Find where the given text appears and provide that cell's center as (X, Y) coordinate. 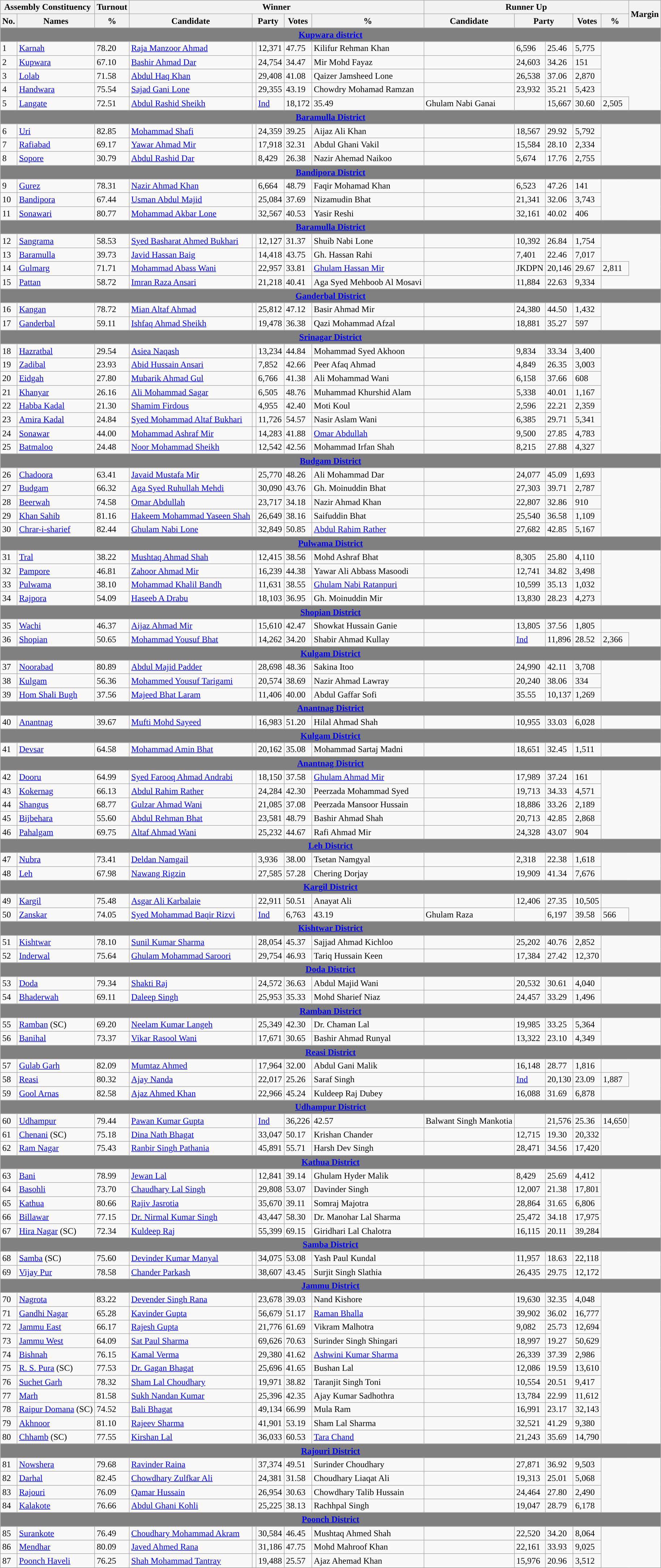
Gurez (56, 186)
Dooru (56, 777)
75.54 (112, 90)
Hilal Ahmad Shah (368, 722)
12,007 (530, 1189)
37.58 (298, 777)
25.46 (559, 48)
76.49 (112, 1533)
Bashir Ahmad Dar (191, 62)
29.67 (587, 268)
66.32 (112, 488)
10,392 (530, 241)
18,103 (270, 598)
Batmaloo (56, 447)
Vijay Pur (56, 1272)
18,651 (530, 750)
Mohammad Syed Akhoon (368, 351)
6,806 (587, 1203)
4,849 (530, 364)
12,741 (530, 571)
Kamal Verma (191, 1355)
Vikar Rasool Wani (191, 1038)
13,322 (530, 1038)
21.30 (112, 406)
63.41 (112, 475)
69.17 (112, 144)
Surinder Choudhary (368, 1464)
25.01 (559, 1478)
2,787 (587, 488)
76.09 (112, 1492)
Zadibal (56, 364)
66.99 (298, 1409)
25.80 (559, 557)
Ishfaq Ahmad Sheikh (191, 323)
27.85 (559, 433)
Khan Sahib (56, 516)
17,801 (587, 1189)
Mohammad Khalil Bandh (191, 584)
Ajaz Ahemad Khan (368, 1561)
32.45 (559, 750)
40.76 (559, 942)
44.00 (112, 433)
34.82 (559, 571)
1,432 (587, 310)
6,596 (530, 48)
Kuldeep Raj Dubey (368, 1093)
Dr. Manohar Lal Sharma (368, 1217)
Ghulam Nabi Lone (191, 530)
Gandhi Nagar (56, 1313)
14 (9, 268)
45.09 (559, 475)
12,086 (530, 1368)
1,496 (587, 997)
79.44 (112, 1121)
83.22 (112, 1300)
20.96 (559, 1561)
Mushtaq Ahmed Shah (368, 1533)
Kishtwar District (331, 928)
16 (9, 310)
Tsetan Namgyal (368, 860)
Mohammad Ashraf Mir (191, 433)
73 (9, 1341)
25.36 (587, 1121)
Ajaz Ahmed Khan (191, 1093)
80.77 (112, 213)
25,696 (270, 1368)
Bishnah (56, 1355)
Tariq Hussain Keen (368, 956)
12,172 (587, 1272)
21,218 (270, 282)
31.65 (559, 1203)
21 (9, 392)
Mohd Sharief Niaz (368, 997)
2,852 (587, 942)
12,406 (530, 901)
Ghulam Hyder Malik (368, 1176)
Mohammad Shafi (191, 131)
Chowdhary Talib Hussain (368, 1492)
11 (9, 213)
42.11 (559, 667)
53 (9, 983)
47.12 (298, 310)
Mufti Mohd Sayeed (191, 722)
28,864 (530, 1203)
33.93 (559, 1547)
Doda (56, 983)
42.66 (298, 364)
9,082 (530, 1327)
9,503 (587, 1464)
58.30 (298, 1217)
35.49 (368, 103)
25,202 (530, 942)
5,423 (587, 90)
43.45 (298, 1272)
Altaf Ahmad Wani (191, 832)
Wachi (56, 626)
12,127 (270, 241)
55 (9, 1024)
17,964 (270, 1066)
Somraj Majotra (368, 1203)
8,305 (530, 557)
Jewan Lal (191, 1176)
1,618 (587, 860)
82.09 (112, 1066)
6,197 (559, 915)
Reasi (56, 1080)
30.60 (587, 103)
1,032 (587, 584)
19,313 (530, 1478)
Ghulam Ahmad Mir (368, 777)
4,040 (587, 983)
13,784 (530, 1396)
31.58 (298, 1478)
75.48 (112, 901)
39.14 (298, 1176)
26,954 (270, 1492)
50.65 (112, 640)
22,911 (270, 901)
Ranbir Singh Pathania (191, 1148)
78.31 (112, 186)
25,472 (530, 1217)
6,766 (270, 378)
Abdul Gaffar Sofi (368, 695)
1,805 (587, 626)
12,715 (530, 1135)
28,698 (270, 667)
32.00 (298, 1066)
22.46 (559, 255)
78.99 (112, 1176)
Mohammad Irfan Shah (368, 447)
Abdul Gani Malik (368, 1066)
Ajay Nanda (191, 1080)
11,896 (559, 640)
48 (9, 873)
Pawan Kumar Gupta (191, 1121)
41.08 (298, 76)
29 (9, 516)
75.18 (112, 1135)
16,991 (530, 1409)
25,396 (270, 1396)
71.71 (112, 268)
Chenani (SC) (56, 1135)
24,077 (530, 475)
Names (56, 21)
18.63 (559, 1258)
31 (9, 557)
77.53 (112, 1368)
Bushan Lal (368, 1368)
Ghulam Raza (469, 915)
Javid Hassan Baig (191, 255)
80.32 (112, 1080)
Abdul Ghani Vakil (368, 144)
Jammu West (56, 1341)
67 (9, 1231)
61 (9, 1135)
37.24 (559, 777)
87 (9, 1561)
Sopore (56, 158)
Leh District (331, 846)
67.44 (112, 200)
22.99 (559, 1396)
17,384 (530, 956)
Bhaderwah (56, 997)
2,490 (587, 1492)
31,186 (270, 1547)
Leh (56, 873)
27,585 (270, 873)
12,370 (587, 956)
Ram Nagar (56, 1148)
4 (9, 90)
38.22 (112, 557)
71.58 (112, 76)
Kuldeep Raj (191, 1231)
82 (9, 1478)
Deldan Namgail (191, 860)
59.11 (112, 323)
Winner (277, 7)
33.34 (559, 351)
Chaudhary Lal Singh (191, 1189)
37 (9, 667)
41.65 (298, 1368)
30 (9, 530)
Marh (56, 1396)
23 (9, 420)
Eidgah (56, 378)
17,671 (270, 1038)
Aga Syed Mehboob Al Mosavi (368, 282)
5,674 (530, 158)
Mohammad Yousuf Bhat (191, 640)
50.17 (298, 1135)
80 (9, 1437)
Ali Mohammad Sagar (191, 392)
53.07 (298, 1189)
37.66 (559, 378)
Mohd Ashraf Bhat (368, 557)
40.01 (559, 392)
49.51 (298, 1464)
49 (9, 901)
1,816 (587, 1066)
Beerwah (56, 502)
3,512 (587, 1561)
22,017 (270, 1080)
33.29 (559, 997)
5,792 (587, 131)
23,678 (270, 1300)
47 (9, 860)
Pahalgam (56, 832)
Kishtwar (56, 942)
16,777 (587, 1313)
21,341 (530, 200)
26.16 (112, 392)
28.23 (559, 598)
78 (9, 1409)
Daleep Singh (191, 997)
33.25 (559, 1024)
42.57 (368, 1121)
Abdul Rehman Bhat (191, 818)
7,017 (587, 255)
1,167 (587, 392)
33,047 (270, 1135)
85 (9, 1533)
35,670 (270, 1203)
27,303 (530, 488)
Giridhari Lal Chalotra (368, 1231)
2,811 (615, 268)
32,521 (530, 1423)
72.34 (112, 1231)
406 (587, 213)
27,682 (530, 530)
Khanyar (56, 392)
31.37 (298, 241)
46.45 (298, 1533)
Bali Bhagat (191, 1409)
Syed Farooq Ahmad Andrabi (191, 777)
27.35 (559, 901)
21,085 (270, 804)
20 (9, 378)
30.65 (298, 1038)
Gulab Garh (56, 1066)
32,161 (530, 213)
23,932 (530, 90)
Muhammad Khurshid Alam (368, 392)
55.60 (112, 818)
5,167 (587, 530)
25,540 (530, 516)
Nasir Aslam Wani (368, 420)
39.03 (298, 1300)
Kargil (56, 901)
45.24 (298, 1093)
Udhampur District (331, 1107)
36.02 (559, 1313)
Mumtaz Ahmed (191, 1066)
2,596 (530, 406)
38.13 (298, 1506)
26.35 (559, 364)
73.70 (112, 1189)
17,975 (587, 1217)
Sajad Gani Lone (191, 90)
44.67 (298, 832)
Nagrota (56, 1300)
33.81 (298, 268)
44.50 (559, 310)
22 (9, 406)
25,812 (270, 310)
51.17 (298, 1313)
Kalakote (56, 1506)
Devsar (56, 750)
76.25 (112, 1561)
38.16 (298, 516)
Bandipora (56, 200)
Margin (645, 14)
20,574 (270, 681)
Mubarik Ahmad Gul (191, 378)
Sham Lal Choudhary (191, 1382)
19.59 (559, 1368)
82.58 (112, 1093)
17,989 (530, 777)
Shabir Ahmad Kullay (368, 640)
Asiea Naqash (191, 351)
Bandipora District (331, 172)
151 (587, 62)
Abid Hussain Ansari (191, 364)
26,435 (530, 1272)
20,162 (270, 750)
Chhamb (SC) (56, 1437)
Sajjad Ahmad Kichloo (368, 942)
38,607 (270, 1272)
Neelam Kumar Langeh (191, 1024)
Balwant Singh Mankotia (469, 1121)
82.45 (112, 1478)
Shopian District (331, 612)
24,284 (270, 791)
3,003 (587, 364)
Darhal (56, 1478)
45,891 (270, 1148)
25.69 (559, 1176)
Abdul Ghani Kohli (191, 1506)
19,488 (270, 1561)
Uri (56, 131)
141 (587, 186)
64.58 (112, 750)
49,134 (270, 1409)
36.38 (298, 323)
36 (9, 640)
44.38 (298, 571)
2,318 (530, 860)
Rajouri (56, 1492)
4,327 (587, 447)
7,401 (530, 255)
77.55 (112, 1437)
Suchet Garh (56, 1382)
Devender Singh Rana (191, 1300)
64.99 (112, 777)
58 (9, 1080)
76.15 (112, 1355)
Bijbehara (56, 818)
39.58 (587, 915)
35.13 (559, 584)
35.69 (559, 1437)
34.47 (298, 62)
Aga Syed Ruhullah Mehdi (191, 488)
Noor Mohammad Sheikh (191, 447)
Kilifur Rehman Khan (368, 48)
18,150 (270, 777)
25 (9, 447)
9,025 (587, 1547)
Handwara (56, 90)
Moti Koul (368, 406)
15,584 (530, 144)
39.67 (112, 722)
Syed Mohammad Baqir Rizvi (191, 915)
16,148 (530, 1066)
5,775 (587, 48)
24 (9, 433)
Chadoora (56, 475)
No. (9, 21)
32,849 (270, 530)
42.35 (298, 1396)
44.84 (298, 351)
18,997 (530, 1341)
Nawang Rigzin (191, 873)
24,754 (270, 62)
3,743 (587, 200)
Qaizer Jamsheed Lone (368, 76)
68.77 (112, 804)
13,234 (270, 351)
4,048 (587, 1300)
30.61 (559, 983)
Peerzada Mansoor Hussain (368, 804)
Budgam District (331, 461)
25,225 (270, 1506)
45.37 (298, 942)
29,355 (270, 90)
Hira Nagar (SC) (56, 1231)
Pampore (56, 571)
Poonch Haveli (56, 1561)
19.30 (559, 1135)
20.11 (559, 1231)
Shuib Nabi Lone (368, 241)
33.03 (559, 722)
69.20 (112, 1024)
Basohli (56, 1189)
Mohammad Sartaj Madni (368, 750)
8,215 (530, 447)
74.05 (112, 915)
18,881 (530, 323)
Syed Basharat Ahmed Bukhari (191, 241)
78.58 (112, 1272)
19.27 (559, 1341)
54 (9, 997)
78.20 (112, 48)
1,887 (615, 1080)
26.38 (298, 158)
910 (587, 502)
20,130 (559, 1080)
Billawar (56, 1217)
80.09 (112, 1547)
35.27 (559, 323)
70 (9, 1300)
40.00 (298, 695)
50.51 (298, 901)
Kathua (56, 1203)
53.08 (298, 1258)
Devinder Kumar Manyal (191, 1258)
Chander Parkash (191, 1272)
38.06 (559, 681)
21,776 (270, 1327)
Yasir Reshi (368, 213)
19,909 (530, 873)
1,109 (587, 516)
11,406 (270, 695)
64 (9, 1189)
Nand Kishore (368, 1300)
38.55 (298, 584)
27,871 (530, 1464)
10,599 (530, 584)
19 (9, 364)
Sunil Kumar Sharma (191, 942)
37,374 (270, 1464)
Abdul Majid Wani (368, 983)
24,572 (270, 983)
32 (9, 571)
2,334 (587, 144)
39.11 (298, 1203)
Ghulam Nabi Ratanpuri (368, 584)
39,902 (530, 1313)
12,415 (270, 557)
Langate (56, 103)
Saraf Singh (368, 1080)
17,420 (587, 1148)
54.09 (112, 598)
32.86 (559, 502)
29,808 (270, 1189)
Habba Kadal (56, 406)
36.63 (298, 983)
29,380 (270, 1355)
27 (9, 488)
28.52 (587, 640)
Sakina Itoo (368, 667)
29.75 (559, 1272)
Haseeb A Drabu (191, 598)
22,966 (270, 1093)
58.72 (112, 282)
81 (9, 1464)
3,936 (270, 860)
20,240 (530, 681)
71 (9, 1313)
34.33 (559, 791)
Mir Mohd Fayaz (368, 62)
74.52 (112, 1409)
9 (9, 186)
Showkat Hussain Ganie (368, 626)
52 (9, 956)
26,538 (530, 76)
57.28 (298, 873)
41.62 (298, 1355)
9,417 (587, 1382)
25.73 (559, 1327)
39.25 (298, 131)
10 (9, 200)
Doda District (331, 969)
14,283 (270, 433)
Rafi Ahmad Mir (368, 832)
75.43 (112, 1148)
14,650 (615, 1121)
Gh. Moinuddin Bhat (368, 488)
Raipur Domana (SC) (56, 1409)
25,770 (270, 475)
36,226 (298, 1121)
26.84 (559, 241)
55.71 (298, 1148)
Bani (56, 1176)
83 (9, 1492)
Javed Ahmed Rana (191, 1547)
40.41 (298, 282)
Kokernag (56, 791)
48.26 (298, 475)
40 (9, 722)
Taranjit Singh Toni (368, 1382)
19,985 (530, 1024)
7,852 (270, 364)
25,953 (270, 997)
80.89 (112, 667)
26,649 (270, 516)
31.69 (559, 1093)
Banihal (56, 1038)
Usman Abdul Majid (191, 200)
4,571 (587, 791)
10,554 (530, 1382)
13,610 (587, 1368)
Lolab (56, 76)
Javaid Mustafa Mir (191, 475)
R. S. Pura (SC) (56, 1368)
Chering Dorjay (368, 873)
24,464 (530, 1492)
Ali Mohammad Wani (368, 378)
43,447 (270, 1217)
6,158 (530, 378)
16,983 (270, 722)
25.26 (298, 1080)
Chowdhary Zulfkar Ali (191, 1478)
4,349 (587, 1038)
19,971 (270, 1382)
8,064 (587, 1533)
10,137 (559, 695)
2,505 (615, 103)
66 (9, 1217)
13,830 (530, 598)
Noorabad (56, 667)
Sat Paul Sharma (191, 1341)
Raman Bhalla (368, 1313)
24,381 (270, 1478)
10,505 (587, 901)
23,717 (270, 502)
Harsh Dev Singh (368, 1148)
16,239 (270, 571)
11,631 (270, 584)
19,630 (530, 1300)
42.40 (298, 406)
38.82 (298, 1382)
21,576 (559, 1121)
41 (9, 750)
334 (587, 681)
60.53 (298, 1437)
8 (9, 158)
6 (9, 131)
Zahoor Ahmad Mir (191, 571)
30.63 (298, 1492)
Ganderbal (56, 323)
1,754 (587, 241)
34,075 (270, 1258)
72.51 (112, 103)
Shangus (56, 804)
41.38 (298, 378)
36,033 (270, 1437)
42.56 (298, 447)
39.71 (559, 488)
76.66 (112, 1506)
Rajiv Jasrotia (191, 1203)
Hom Shali Bugh (56, 695)
75 (9, 1368)
Gh. Hassan Rahi (368, 255)
29.71 (559, 420)
Dr. Gagan Bhagat (191, 1368)
20,713 (530, 818)
42 (9, 777)
22.21 (559, 406)
56 (9, 1038)
75.64 (112, 956)
1,269 (587, 695)
34.26 (559, 62)
41,901 (270, 1423)
12,371 (270, 48)
44 (9, 804)
45 (9, 818)
Bashir Ahmad Runyal (368, 1038)
Yawar Ali Abbass Masoodi (368, 571)
9,834 (530, 351)
81.58 (112, 1396)
25.57 (298, 1561)
10,955 (530, 722)
28.79 (559, 1506)
56.36 (112, 681)
Krishan Chander (368, 1135)
Surinder Singh Shingari (368, 1341)
22,957 (270, 268)
65 (9, 1203)
Aijaz Ahmad Mir (191, 626)
14,418 (270, 255)
17,918 (270, 144)
32.06 (559, 200)
48.76 (298, 392)
2 (9, 62)
11,884 (530, 282)
Zanskar (56, 915)
Karnah (56, 48)
2,870 (587, 76)
Mula Ram (368, 1409)
Mushtaq Ahmad Shah (191, 557)
Shah Mohammad Tantray (191, 1561)
Akhnoor (56, 1423)
33 (9, 584)
62 (9, 1148)
29,754 (270, 956)
Chrar-i-sharief (56, 530)
77 (9, 1396)
4,273 (587, 598)
11,612 (587, 1396)
78.10 (112, 942)
32.31 (298, 144)
Kathua District (331, 1162)
597 (587, 323)
27.88 (559, 447)
32,567 (270, 213)
82.44 (112, 530)
86 (9, 1547)
24,380 (530, 310)
24.48 (112, 447)
74 (9, 1355)
60 (9, 1121)
78.72 (112, 310)
Inderwal (56, 956)
43.07 (559, 832)
32.35 (559, 1300)
Rafiabad (56, 144)
Rajouri District (331, 1451)
28 (9, 502)
Samba (SC) (56, 1258)
6,385 (530, 420)
Kupwara (56, 62)
66.13 (112, 791)
61.69 (298, 1327)
Mohd Mahroof Khan (368, 1547)
5 (9, 103)
Amira Kadal (56, 420)
Jammu East (56, 1327)
Kangan (56, 310)
Raja Manzoor Ahmad (191, 48)
84 (9, 1506)
35.08 (298, 750)
Sham Lal Sharma (368, 1423)
Kargil District (331, 887)
39,284 (587, 1231)
20,332 (587, 1135)
22,161 (530, 1547)
6,878 (587, 1093)
24,359 (270, 131)
25,349 (270, 1024)
Ali Mohammad Dar (368, 475)
12,841 (270, 1176)
25,232 (270, 832)
Ravinder Raina (191, 1464)
79.34 (112, 983)
4,412 (587, 1176)
Faqir Mohamad Khan (368, 186)
40.53 (298, 213)
Asgar Ali Karbalaie (191, 901)
JKDPN (530, 268)
Baramulla (56, 255)
69.75 (112, 832)
Ghulam Mohammad Saroori (191, 956)
39.73 (112, 255)
76 (9, 1382)
14,790 (587, 1437)
29.54 (112, 351)
Nazir Ahmad Lawray (368, 681)
Ajay Kumar Sadhothra (368, 1396)
Davinder Singh (368, 1189)
Basir Ahmad Mir (368, 310)
5,364 (587, 1024)
13 (9, 255)
28.77 (559, 1066)
11,957 (530, 1258)
70.63 (298, 1341)
Nowshera (56, 1464)
57 (9, 1066)
Kupwara district (331, 35)
Anayat Ali (368, 901)
7,676 (587, 873)
66.17 (112, 1327)
Budgam (56, 488)
6,178 (587, 1506)
63 (9, 1176)
28.10 (559, 144)
37.06 (559, 76)
Syed Mohammad Altaf Bukhari (191, 420)
36.92 (559, 1464)
32,143 (587, 1409)
4,783 (587, 433)
15 (9, 282)
22,118 (587, 1258)
37.08 (298, 804)
73.41 (112, 860)
Rajesh Gupta (191, 1327)
81.10 (112, 1423)
3 (9, 76)
41.29 (559, 1423)
Mohammad Amin Bhat (191, 750)
37.39 (559, 1355)
1,511 (587, 750)
54.57 (298, 420)
80.66 (112, 1203)
51 (9, 942)
Abdul Haq Khan (191, 76)
Gh. Moinuddin Mir (368, 598)
51.20 (298, 722)
15,610 (270, 626)
Shamim Firdous (191, 406)
2,189 (587, 804)
Assembly Constituency (48, 7)
30,584 (270, 1533)
28,471 (530, 1148)
Shopian (56, 640)
2,366 (615, 640)
Gulzar Ahmad Wani (191, 804)
43 (9, 791)
Srinagar District (331, 337)
Peerzada Mohammad Syed (368, 791)
30.79 (112, 158)
Surjit Singh Slathia (368, 1272)
Pulwama District (331, 543)
9,380 (587, 1423)
67.10 (112, 62)
36.58 (559, 516)
23.10 (559, 1038)
46.37 (112, 626)
24,603 (530, 62)
Qazi Mohammad Afzal (368, 323)
Nizamudin Bhat (368, 200)
Majeed Bhat Laram (191, 695)
6,028 (587, 722)
79 (9, 1423)
35.55 (530, 695)
5,068 (587, 1478)
Dina Nath Bhagat (191, 1135)
35 (9, 626)
19,713 (530, 791)
Shakti Raj (191, 983)
15,976 (530, 1561)
Aijaz Ali Khan (368, 131)
50,629 (587, 1341)
Gulmarg (56, 268)
6,763 (298, 915)
Udhampur (56, 1121)
2,359 (587, 406)
22,807 (530, 502)
Ramban District (331, 1011)
Kirshan Lal (191, 1437)
18,567 (530, 131)
40.02 (559, 213)
4,955 (270, 406)
Mendhar (56, 1547)
Peer Afaq Ahmad (368, 364)
7 (9, 144)
Turnout (112, 7)
16,115 (530, 1231)
77.15 (112, 1217)
43.75 (298, 255)
48.36 (298, 667)
23.09 (587, 1080)
3,400 (587, 351)
608 (587, 378)
16,088 (530, 1093)
Jammu District (331, 1286)
Mohammad Abass Wani (191, 268)
19,478 (270, 323)
20,532 (530, 983)
Abdul Majid Padder (191, 667)
17 (9, 323)
72 (9, 1327)
27.42 (559, 956)
Sonawar (56, 433)
24,457 (530, 997)
Rajeev Sharma (191, 1423)
Poonch District (331, 1520)
26 (9, 475)
69,626 (270, 1341)
69.15 (298, 1231)
Yash Paul Kundal (368, 1258)
Rachhpal Singh (368, 1506)
Hakeem Mohammad Yaseen Shah (191, 516)
43.76 (298, 488)
Kulgam (56, 681)
23.93 (112, 364)
47.26 (559, 186)
2,868 (587, 818)
904 (587, 832)
Bashir Ahmad Shah (368, 818)
35.33 (298, 997)
Imran Raza Ansari (191, 282)
Reasi District (331, 1052)
Ganderbal District (331, 296)
55,399 (270, 1231)
82.85 (112, 131)
23,581 (270, 818)
59 (9, 1093)
Rajpora (56, 598)
12,694 (587, 1327)
13,805 (530, 626)
18,886 (530, 804)
19,047 (530, 1506)
22.38 (559, 860)
Ashwini Kumar Sharma (368, 1355)
Chowdry Mohamad Ramzan (368, 90)
2,755 (587, 158)
20.51 (559, 1382)
78.32 (112, 1382)
5,338 (530, 392)
Samba District (331, 1244)
Surankote (56, 1533)
56,679 (270, 1313)
Choudhary Mohammad Akram (191, 1533)
Qamar Hussain (191, 1492)
73.37 (112, 1038)
Sonawari (56, 213)
15,667 (559, 103)
46 (9, 832)
Ramban (SC) (56, 1024)
Ghulam Hassan Mir (368, 268)
53.19 (298, 1423)
9,334 (587, 282)
23.17 (559, 1409)
Tara Chand (368, 1437)
35.21 (559, 90)
65.28 (112, 1313)
81.16 (112, 516)
46.93 (298, 956)
39 (9, 695)
4,110 (587, 557)
21.38 (559, 1189)
12 (9, 241)
Runner Up (526, 7)
Gool Arnas (56, 1093)
38.56 (298, 557)
Pattan (56, 282)
69 (9, 1272)
69.11 (112, 997)
Pulwama (56, 584)
6,523 (530, 186)
Ghulam Nabi Ganai (469, 103)
6,505 (270, 392)
36.95 (298, 598)
Anantnag (56, 722)
Dr. Nirmal Kumar Singh (191, 1217)
38.10 (112, 584)
1 (9, 48)
Hazratbal (56, 351)
58.53 (112, 241)
Sukh Nandan Kumar (191, 1396)
18 (9, 351)
Abdul Rashid Sheikh (191, 103)
42.47 (298, 626)
11,726 (270, 420)
46.81 (112, 571)
Choudhary Liaqat Ali (368, 1478)
Nubra (56, 860)
566 (615, 915)
3,708 (587, 667)
68 (9, 1258)
Mohammed Yousuf Tarigami (191, 681)
34 (9, 598)
Mohammad Akbar Lone (191, 213)
41.88 (298, 433)
17.76 (559, 158)
74.58 (112, 502)
24,990 (530, 667)
Nazir Ahemad Naikoo (368, 158)
6,664 (270, 186)
75.60 (112, 1258)
3,498 (587, 571)
Mian Altaf Ahmad (191, 310)
29,408 (270, 76)
20,146 (559, 268)
Vikram Malhotra (368, 1327)
Sangrama (56, 241)
38.00 (298, 860)
28,054 (270, 942)
41.34 (559, 873)
25,084 (270, 200)
64.09 (112, 1341)
50.85 (298, 530)
Yawar Ahmad Mir (191, 144)
Dr. Chaman Lal (368, 1024)
30,090 (270, 488)
67.98 (112, 873)
26,339 (530, 1355)
79.68 (112, 1464)
38.69 (298, 681)
22,520 (530, 1533)
22.63 (559, 282)
Saifuddin Bhat (368, 516)
37.69 (298, 200)
Kavinder Gupta (191, 1313)
Abdul Rashid Dar (191, 158)
12,542 (270, 447)
50 (9, 915)
5,341 (587, 420)
9,500 (530, 433)
161 (587, 777)
2,986 (587, 1355)
33.26 (559, 804)
24,328 (530, 832)
29.92 (559, 131)
Tral (56, 557)
34.56 (559, 1148)
21,243 (530, 1437)
14,262 (270, 640)
18,172 (298, 103)
1,693 (587, 475)
38 (9, 681)
24.84 (112, 420)
